Output the (X, Y) coordinate of the center of the cell containing the given text.  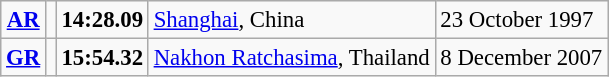
AR (24, 20)
23 October 1997 (522, 20)
15:54.32 (102, 58)
14:28.09 (102, 20)
Shanghai, China (292, 20)
GR (24, 58)
Nakhon Ratchasima, Thailand (292, 58)
8 December 2007 (522, 58)
